Scan for the cell matching the given text and deliver its [X, Y] coordinate at center. 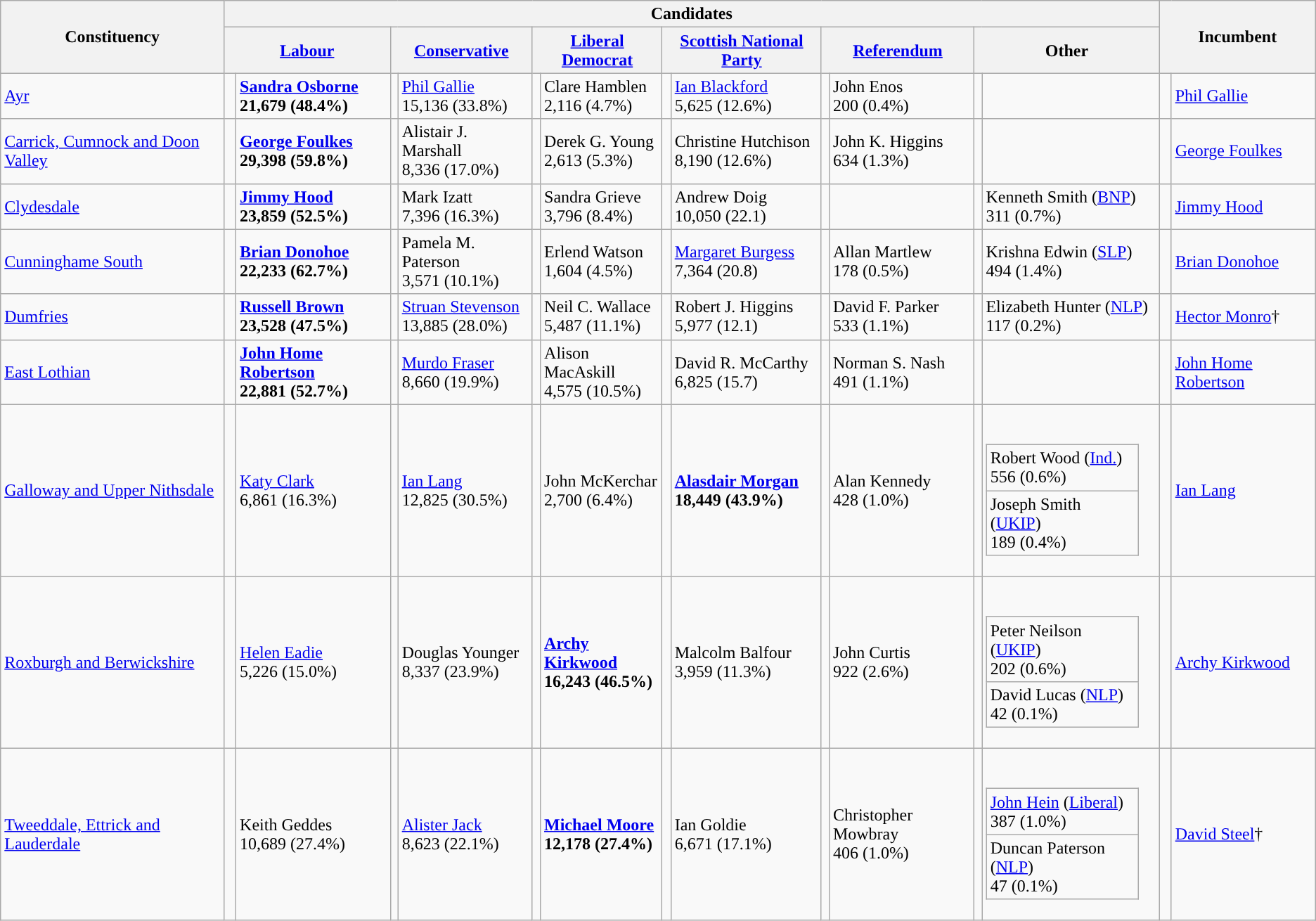
Alistair J. Marshall8,336 (17.0%) [465, 151]
John Home Robertson [1243, 372]
Alison MacAskill4,575 (10.5%) [602, 372]
Galloway and Upper Nithsdale [112, 491]
Christopher Mowbray406 (1.0%) [901, 835]
John Curtis922 (2.6%) [901, 662]
Hector Monro† [1243, 316]
Clydesdale [112, 207]
Murdo Fraser8,660 (19.9%) [465, 372]
Douglas Younger8,337 (23.9%) [465, 662]
Joseph Smith (UKIP)189 (0.4%) [1062, 523]
Roxburgh and Berwickshire [112, 662]
Ian Blackford5,625 (12.6%) [746, 96]
David Steel† [1243, 835]
Referendum [898, 51]
Kenneth Smith (BNP)311 (0.7%) [1071, 207]
Ian Lang [1243, 491]
Andrew Doig10,050 (22.1) [746, 207]
Tweeddale, Ettrick and Lauderdale [112, 835]
Christine Hutchison8,190 (12.6%) [746, 151]
John Hein (Liberal)387 (1.0%) [1062, 811]
Helen Eadie5,226 (15.0%) [314, 662]
Candidates [692, 14]
Archy Kirkwood [1243, 662]
Norman S. Nash491 (1.1%) [901, 372]
Sandra Grieve3,796 (8.4%) [602, 207]
Katy Clark6,861 (16.3%) [314, 491]
Struan Stevenson13,885 (28.0%) [465, 316]
John K. Higgins634 (1.3%) [901, 151]
Neil C. Wallace5,487 (11.1%) [602, 316]
Keith Geddes10,689 (27.4%) [314, 835]
East Lothian [112, 372]
Allan Martlew178 (0.5%) [901, 262]
Incumbent [1237, 37]
Ian Goldie6,671 (17.1%) [746, 835]
Phil Gallie [1243, 96]
Alan Kennedy428 (1.0%) [901, 491]
Robert Wood (Ind.)556 (0.6%) [1062, 468]
David R. McCarthy6,825 (15.7) [746, 372]
Clare Hamblen2,116 (4.7%) [602, 96]
Cunninghame South [112, 262]
Archy Kirkwood16,243 (46.5%) [602, 662]
Alister Jack8,623 (22.1%) [465, 835]
Liberal Democrat [597, 51]
Sandra Osborne21,679 (48.4%) [314, 96]
Other [1067, 51]
Phil Gallie15,136 (33.8%) [465, 96]
Peter Neilson (UKIP)202 (0.6%) [1062, 649]
Margaret Burgess7,364 (20.8) [746, 262]
Pamela M. Paterson3,571 (10.1%) [465, 262]
Michael Moore12,178 (27.4%) [602, 835]
George Foulkes [1243, 151]
Jimmy Hood [1243, 207]
Derek G. Young2,613 (5.3%) [602, 151]
Alasdair Morgan18,449 (43.9%) [746, 491]
Conservative [461, 51]
Brian Donohoe22,233 (62.7%) [314, 262]
Russell Brown23,528 (47.5%) [314, 316]
John Hein (Liberal)387 (1.0%) Duncan Paterson (NLP)47 (0.1%) [1071, 835]
Brian Donohoe [1243, 262]
David F. Parker533 (1.1%) [901, 316]
Peter Neilson (UKIP)202 (0.6%) David Lucas (NLP)42 (0.1%) [1071, 662]
Duncan Paterson (NLP)47 (0.1%) [1062, 867]
Ian Lang12,825 (30.5%) [465, 491]
George Foulkes29,398 (59.8%) [314, 151]
David Lucas (NLP)42 (0.1%) [1062, 704]
Robert J. Higgins5,977 (12.1) [746, 316]
Scottish National Party [742, 51]
John Home Robertson22,881 (52.7%) [314, 372]
Ayr [112, 96]
Robert Wood (Ind.)556 (0.6%) Joseph Smith (UKIP)189 (0.4%) [1071, 491]
Labour [307, 51]
John Enos200 (0.4%) [901, 96]
Elizabeth Hunter (NLP)117 (0.2%) [1071, 316]
Jimmy Hood23,859 (52.5%) [314, 207]
Constituency [112, 37]
Carrick, Cumnock and Doon Valley [112, 151]
Krishna Edwin (SLP)494 (1.4%) [1071, 262]
Mark Izatt7,396 (16.3%) [465, 207]
Dumfries [112, 316]
John McKerchar2,700 (6.4%) [602, 491]
Erlend Watson1,604 (4.5%) [602, 262]
Malcolm Balfour3,959 (11.3%) [746, 662]
